Search for the cell housing the specified text and yield its [x, y] center coordinate. 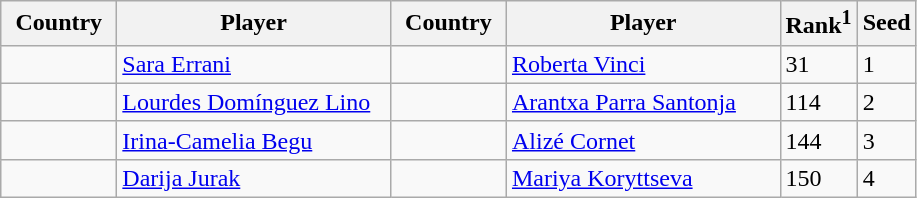
114 [818, 102]
1 [886, 64]
Alizé Cornet [643, 140]
Seed [886, 24]
3 [886, 140]
144 [818, 140]
31 [818, 64]
Sara Errani [254, 64]
150 [818, 178]
Irina-Camelia Begu [254, 140]
Darija Jurak [254, 178]
Mariya Koryttseva [643, 178]
Lourdes Domínguez Lino [254, 102]
Roberta Vinci [643, 64]
Arantxa Parra Santonja [643, 102]
2 [886, 102]
4 [886, 178]
Rank1 [818, 24]
